Pinpoint the cell where the given text exists, returning its [X, Y] midpoint coordinate. 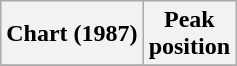
Chart (1987) [72, 34]
Peakposition [189, 34]
